Return [x, y] of the center of cell containing provided text 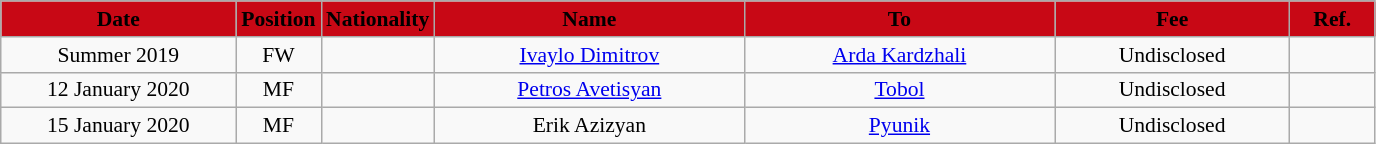
Ref. [1332, 19]
Position [278, 19]
Erik Azizyan [589, 126]
FW [278, 55]
Nationality [378, 19]
Arda Kardzhali [899, 55]
Pyunik [899, 126]
Date [118, 19]
To [899, 19]
Name [589, 19]
12 January 2020 [118, 90]
Summer 2019 [118, 55]
Tobol [899, 90]
15 January 2020 [118, 126]
Ivaylo Dimitrov [589, 55]
Fee [1172, 19]
Petros Avetisyan [589, 90]
